Provide the [x, y] coordinate of the cell's center where the given text is located.  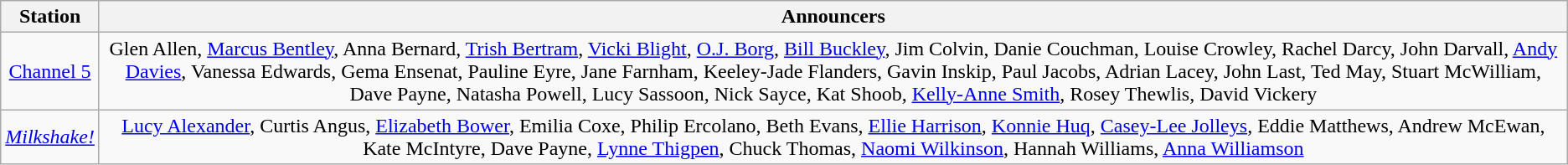
Channel 5 [50, 71]
Milkshake! [50, 137]
Announcers [833, 17]
Station [50, 17]
